Scan for the cell matching the given text and deliver its (x, y) coordinate at center. 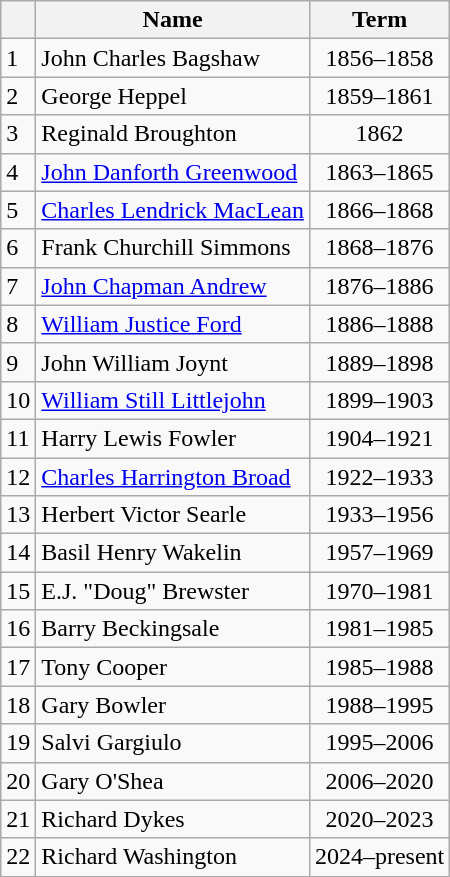
Barry Beckingsale (173, 629)
17 (18, 667)
10 (18, 400)
2006–2020 (379, 781)
1886–1888 (379, 324)
George Heppel (173, 96)
1859–1861 (379, 96)
1970–1981 (379, 591)
Basil Henry Wakelin (173, 553)
Term (379, 20)
22 (18, 857)
1856–1858 (379, 58)
1 (18, 58)
16 (18, 629)
Charles Lendrick MacLean (173, 210)
Richard Washington (173, 857)
19 (18, 743)
Name (173, 20)
3 (18, 134)
2020–2023 (379, 819)
1985–1988 (379, 667)
14 (18, 553)
John Chapman Andrew (173, 286)
John William Joynt (173, 362)
11 (18, 438)
18 (18, 705)
John Charles Bagshaw (173, 58)
4 (18, 172)
1981–1985 (379, 629)
6 (18, 248)
1922–1933 (379, 477)
Tony Cooper (173, 667)
13 (18, 515)
1904–1921 (379, 438)
21 (18, 819)
1866–1868 (379, 210)
William Justice Ford (173, 324)
1899–1903 (379, 400)
1995–2006 (379, 743)
Richard Dykes (173, 819)
E.J. "Doug" Brewster (173, 591)
1988–1995 (379, 705)
7 (18, 286)
1863–1865 (379, 172)
Gary Bowler (173, 705)
1868–1876 (379, 248)
1862 (379, 134)
William Still Littlejohn (173, 400)
Salvi Gargiulo (173, 743)
9 (18, 362)
Frank Churchill Simmons (173, 248)
John Danforth Greenwood (173, 172)
8 (18, 324)
1957–1969 (379, 553)
15 (18, 591)
Herbert Victor Searle (173, 515)
1889–1898 (379, 362)
Gary O'Shea (173, 781)
1876–1886 (379, 286)
Harry Lewis Fowler (173, 438)
Charles Harrington Broad (173, 477)
5 (18, 210)
20 (18, 781)
Reginald Broughton (173, 134)
2024–present (379, 857)
1933–1956 (379, 515)
2 (18, 96)
12 (18, 477)
